From the cell containing the given text, extract its center point as [x, y] coordinate. 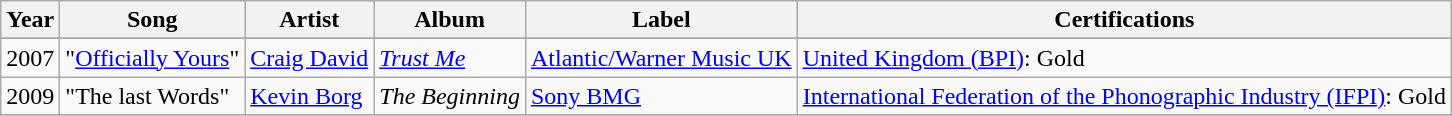
Kevin Borg [310, 96]
United Kingdom (BPI): Gold [1124, 58]
Label [661, 20]
International Federation of the Phonographic Industry (IFPI): Gold [1124, 96]
2007 [30, 58]
Craig David [310, 58]
Trust Me [450, 58]
Album [450, 20]
Atlantic/Warner Music UK [661, 58]
Artist [310, 20]
"Officially Yours" [152, 58]
Sony BMG [661, 96]
Certifications [1124, 20]
Year [30, 20]
2009 [30, 96]
The Beginning [450, 96]
Song [152, 20]
"The last Words" [152, 96]
